Search for the cell housing the specified text and yield its [X, Y] center coordinate. 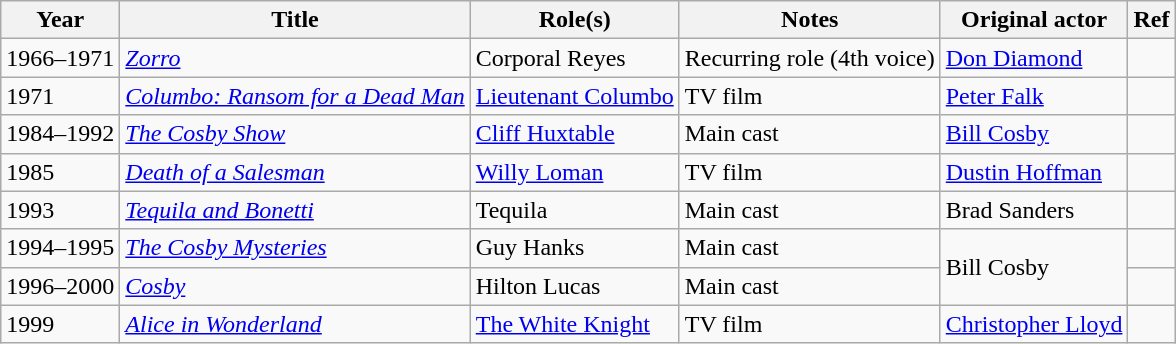
1994–1995 [60, 248]
1999 [60, 324]
The Cosby Mysteries [295, 248]
Recurring role (4th voice) [810, 58]
Death of a Salesman [295, 172]
Corporal Reyes [574, 58]
Original actor [1034, 20]
1993 [60, 210]
Cosby [295, 286]
1966–1971 [60, 58]
1985 [60, 172]
Cliff Huxtable [574, 134]
Peter Falk [1034, 96]
Don Diamond [1034, 58]
1996–2000 [60, 286]
1971 [60, 96]
The Cosby Show [295, 134]
Brad Sanders [1034, 210]
Title [295, 20]
Lieutenant Columbo [574, 96]
Tequila and Bonetti [295, 210]
Zorro [295, 58]
Role(s) [574, 20]
Columbo: Ransom for a Dead Man [295, 96]
Hilton Lucas [574, 286]
Tequila [574, 210]
Alice in Wonderland [295, 324]
Willy Loman [574, 172]
Guy Hanks [574, 248]
Year [60, 20]
Christopher Lloyd [1034, 324]
Ref [1152, 20]
Notes [810, 20]
1984–1992 [60, 134]
The White Knight [574, 324]
Dustin Hoffman [1034, 172]
